Return the [X, Y] coordinate for the center point of the cell that contains the specified text.  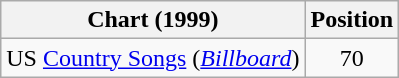
70 [352, 58]
Position [352, 20]
US Country Songs (Billboard) [153, 58]
Chart (1999) [153, 20]
